Search for the cell housing the specified text and yield its (X, Y) center coordinate. 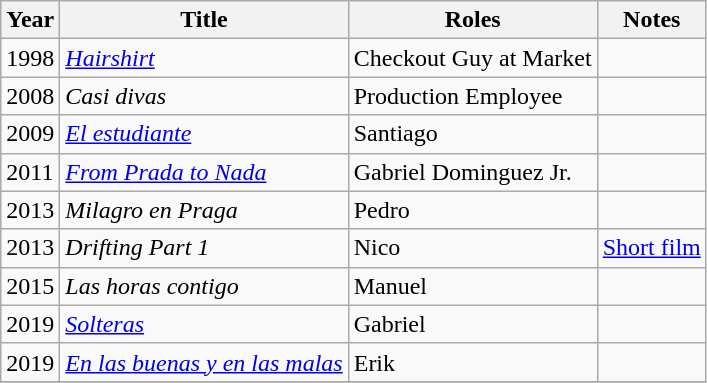
Milagro en Praga (204, 210)
2015 (30, 286)
Pedro (472, 210)
Short film (652, 248)
1998 (30, 58)
2008 (30, 96)
Solteras (204, 324)
Erik (472, 362)
Drifting Part 1 (204, 248)
Notes (652, 20)
Gabriel (472, 324)
En las buenas y en las malas (204, 362)
El estudiante (204, 134)
Casi divas (204, 96)
Checkout Guy at Market (472, 58)
Production Employee (472, 96)
Nico (472, 248)
Roles (472, 20)
Title (204, 20)
Hairshirt (204, 58)
Year (30, 20)
From Prada to Nada (204, 172)
Manuel (472, 286)
Las horas contigo (204, 286)
2009 (30, 134)
Gabriel Dominguez Jr. (472, 172)
2011 (30, 172)
Santiago (472, 134)
